Locate the cell with the specified text and output its [x, y] center coordinate. 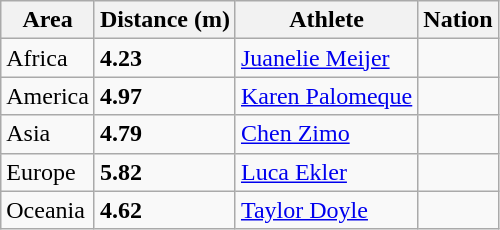
Karen Palomeque [326, 96]
Chen Zimo [326, 134]
4.62 [164, 210]
4.23 [164, 58]
Taylor Doyle [326, 210]
5.82 [164, 172]
Luca Ekler [326, 172]
Africa [48, 58]
Oceania [48, 210]
4.79 [164, 134]
Area [48, 20]
Juanelie Meijer [326, 58]
Distance (m) [164, 20]
4.97 [164, 96]
Athlete [326, 20]
Nation [458, 20]
Asia [48, 134]
Europe [48, 172]
America [48, 96]
